Capture the cell that displays the provided text and extract its (x, y) central coordinate. 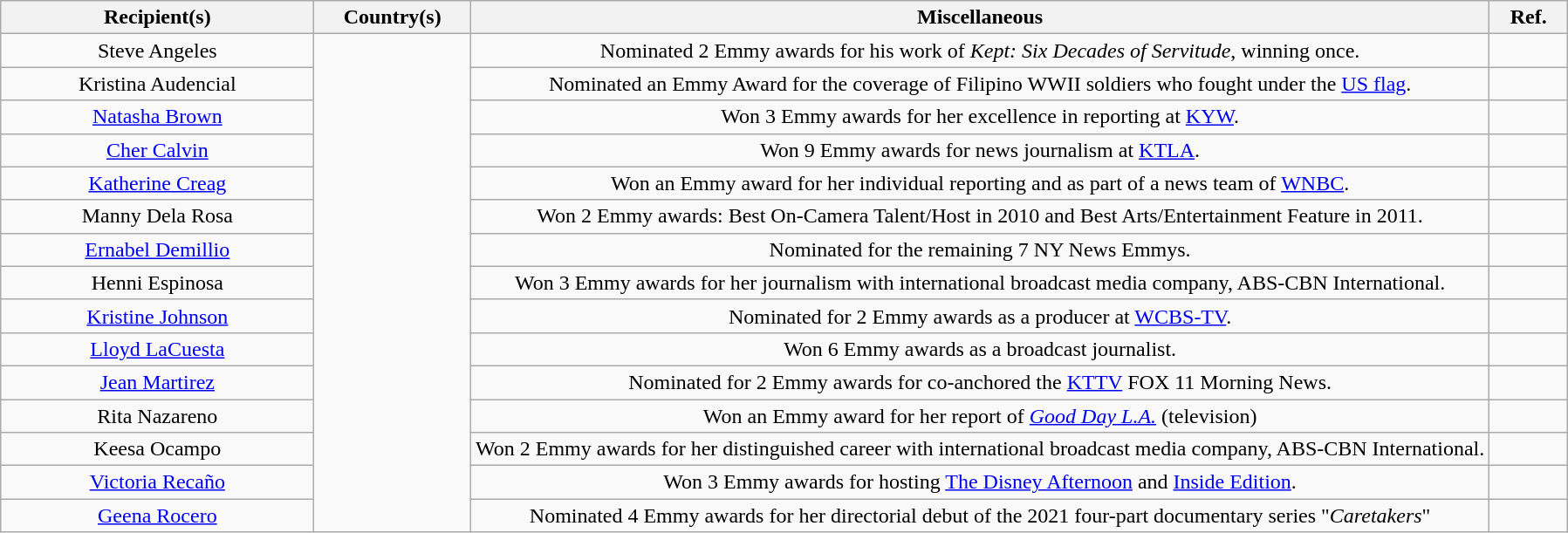
Won 3 Emmy awards for her journalism with international broadcast media company, ABS-CBN International. (979, 283)
Steve Angeles (157, 51)
Natasha Brown (157, 117)
Won 2 Emmy awards for her distinguished career with international broadcast media company, ABS-CBN International. (979, 449)
Nominated for 2 Emmy awards for co-anchored the KTTV FOX 11 Morning News. (979, 382)
Henni Espinosa (157, 283)
Country(s) (393, 17)
Keesa Ocampo (157, 449)
Won 2 Emmy awards: Best On-Camera Talent/Host in 2010 and Best Arts/Entertainment Feature in 2011. (979, 216)
Kristina Audencial (157, 84)
Katherine Creag (157, 183)
Ernabel Demillio (157, 249)
Lloyd LaCuesta (157, 349)
Recipient(s) (157, 17)
Won 3 Emmy awards for hosting The Disney Afternoon and Inside Edition. (979, 482)
Geena Rocero (157, 516)
Nominated for 2 Emmy awards as a producer at WCBS-TV. (979, 316)
Cher Calvin (157, 150)
Nominated an Emmy Award for the coverage of Filipino WWII soldiers who fought under the US flag. (979, 84)
Nominated 2 Emmy awards for his work of Kept: Six Decades of Servitude, winning once. (979, 51)
Nominated for the remaining 7 NY News Emmys. (979, 249)
Kristine Johnson (157, 316)
Victoria Recaño (157, 482)
Manny Dela Rosa (157, 216)
Won 9 Emmy awards for news journalism at KTLA. (979, 150)
Nominated 4 Emmy awards for her directorial debut of the 2021 four-part documentary series "Caretakers" (979, 516)
Won 3 Emmy awards for her excellence in reporting at KYW. (979, 117)
Jean Martirez (157, 382)
Miscellaneous (979, 17)
Won an Emmy award for her report of Good Day L.A. (television) (979, 416)
Rita Nazareno (157, 416)
Won an Emmy award for her individual reporting and as part of a news team of WNBC. (979, 183)
Won 6 Emmy awards as a broadcast journalist. (979, 349)
Ref. (1529, 17)
